Identify which cell holds the provided text, then report its (X, Y) central coordinate. 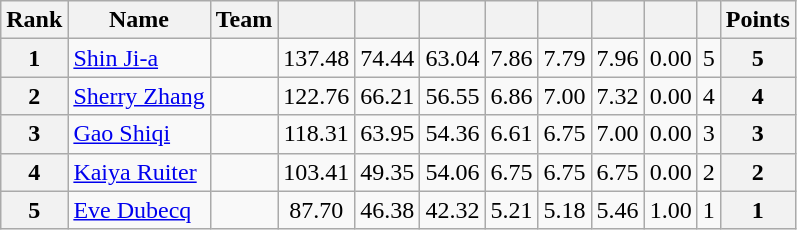
66.21 (388, 96)
42.32 (452, 210)
54.36 (452, 134)
5.21 (512, 210)
103.41 (316, 172)
Team (244, 20)
7.79 (564, 58)
118.31 (316, 134)
Kaiya Ruiter (139, 172)
6.61 (512, 134)
54.06 (452, 172)
1.00 (670, 210)
Shin Ji-a (139, 58)
5.18 (564, 210)
Gao Shiqi (139, 134)
137.48 (316, 58)
Points (758, 20)
Sherry Zhang (139, 96)
87.70 (316, 210)
5.46 (618, 210)
49.35 (388, 172)
Rank (34, 20)
46.38 (388, 210)
Eve Dubecq (139, 210)
74.44 (388, 58)
6.86 (512, 96)
56.55 (452, 96)
7.86 (512, 58)
63.95 (388, 134)
Name (139, 20)
63.04 (452, 58)
7.32 (618, 96)
7.96 (618, 58)
122.76 (316, 96)
